From the cell containing the given text, extract its center point as [x, y] coordinate. 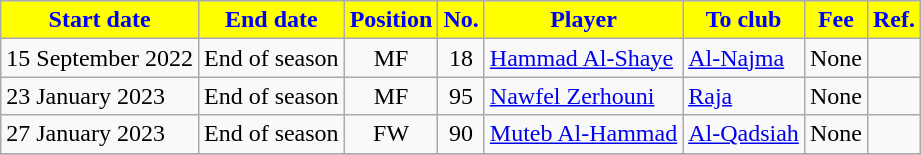
To club [744, 20]
No. [461, 20]
Al-Najma [744, 58]
End date [271, 20]
Raja [744, 96]
Position [391, 20]
90 [461, 134]
23 January 2023 [100, 96]
Nawfel Zerhouni [583, 96]
Al-Qadsiah [744, 134]
Hammad Al-Shaye [583, 58]
18 [461, 58]
Fee [836, 20]
Player [583, 20]
15 September 2022 [100, 58]
27 January 2023 [100, 134]
FW [391, 134]
95 [461, 96]
Start date [100, 20]
Muteb Al-Hammad [583, 134]
Ref. [894, 20]
